For the text-containing cell, return its midpoint in (X, Y) coordinate format. 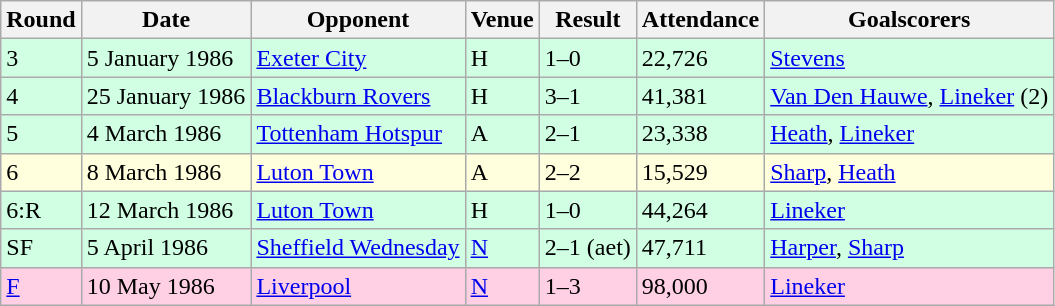
5 April 1986 (166, 248)
6 (41, 172)
23,338 (700, 134)
Opponent (358, 20)
12 March 1986 (166, 210)
25 January 1986 (166, 96)
41,381 (700, 96)
5 (41, 134)
Sharp, Heath (910, 172)
98,000 (700, 286)
4 (41, 96)
3–1 (588, 96)
22,726 (700, 58)
Blackburn Rovers (358, 96)
2–1 (aet) (588, 248)
Round (41, 20)
4 March 1986 (166, 134)
Liverpool (358, 286)
2–1 (588, 134)
Exeter City (358, 58)
2–2 (588, 172)
47,711 (700, 248)
Result (588, 20)
F (41, 286)
15,529 (700, 172)
Van Den Hauwe, Lineker (2) (910, 96)
8 March 1986 (166, 172)
44,264 (700, 210)
Stevens (910, 58)
Tottenham Hotspur (358, 134)
6:R (41, 210)
5 January 1986 (166, 58)
Date (166, 20)
3 (41, 58)
Heath, Lineker (910, 134)
Goalscorers (910, 20)
Harper, Sharp (910, 248)
10 May 1986 (166, 286)
1–3 (588, 286)
Attendance (700, 20)
Sheffield Wednesday (358, 248)
Venue (502, 20)
SF (41, 248)
